Extract the [X, Y] coordinate from the center of the cell holding the provided text.  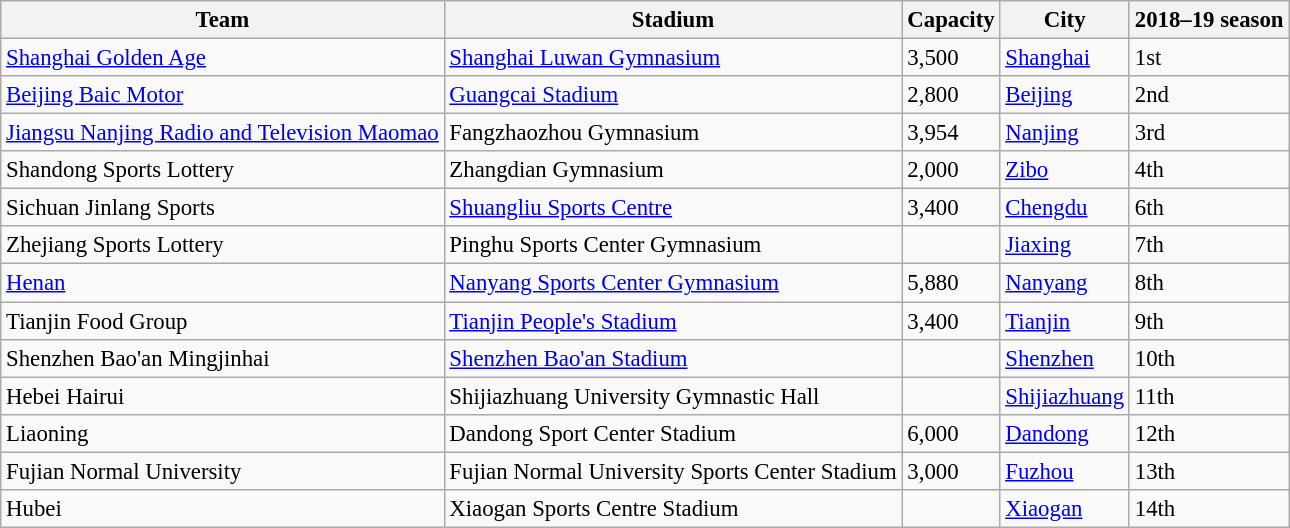
Beijing [1065, 95]
Dandong [1065, 433]
Tianjin People's Stadium [673, 321]
1st [1208, 58]
6th [1208, 208]
Shenzhen Bao'an Stadium [673, 358]
Fujian Normal University [222, 471]
Hebei Hairui [222, 396]
Chengdu [1065, 208]
12th [1208, 433]
Nanyang [1065, 283]
Dandong Sport Center Stadium [673, 433]
Shijiazhuang University Gymnastic Hall [673, 396]
9th [1208, 321]
Shijiazhuang [1065, 396]
Shanghai Golden Age [222, 58]
2018–19 season [1208, 20]
Beijing Baic Motor [222, 95]
10th [1208, 358]
Tianjin [1065, 321]
2nd [1208, 95]
2,000 [951, 170]
3,000 [951, 471]
3,954 [951, 133]
Shandong Sports Lottery [222, 170]
3,500 [951, 58]
Fuzhou [1065, 471]
Jiaxing [1065, 245]
14th [1208, 509]
Fujian Normal University Sports Center Stadium [673, 471]
13th [1208, 471]
City [1065, 20]
Xiaogan [1065, 509]
Zibo [1065, 170]
Liaoning [222, 433]
Jiangsu Nanjing Radio and Television Maomao [222, 133]
6,000 [951, 433]
3rd [1208, 133]
Zhangdian Gymnasium [673, 170]
Shenzhen Bao'an Mingjinhai [222, 358]
8th [1208, 283]
Guangcai Stadium [673, 95]
Shuangliu Sports Centre [673, 208]
Tianjin Food Group [222, 321]
11th [1208, 396]
Nanjing [1065, 133]
Stadium [673, 20]
Hubei [222, 509]
4th [1208, 170]
Nanyang Sports Center Gymnasium [673, 283]
7th [1208, 245]
Team [222, 20]
Zhejiang Sports Lottery [222, 245]
Henan [222, 283]
Xiaogan Sports Centre Stadium [673, 509]
Sichuan Jinlang Sports [222, 208]
Shenzhen [1065, 358]
Capacity [951, 20]
5,880 [951, 283]
Fangzhaozhou Gymnasium [673, 133]
Shanghai Luwan Gymnasium [673, 58]
Shanghai [1065, 58]
2,800 [951, 95]
Pinghu Sports Center Gymnasium [673, 245]
